Return the (X, Y) coordinate for the center point of the cell that contains the specified text.  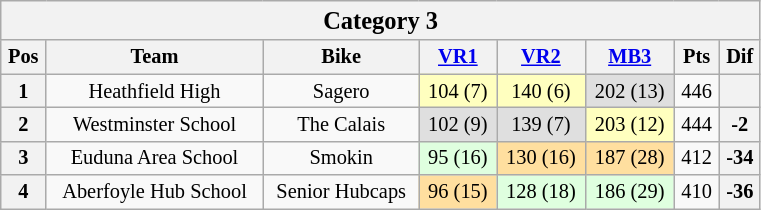
140 (6) (542, 91)
130 (16) (542, 158)
95 (16) (458, 158)
Bike (341, 57)
-2 (740, 124)
Dif (740, 57)
4 (24, 192)
Pos (24, 57)
-34 (740, 158)
Category 3 (381, 20)
Smokin (341, 158)
Westminster School (154, 124)
187 (28) (630, 158)
96 (15) (458, 192)
Team (154, 57)
Pts (696, 57)
104 (7) (458, 91)
Heathfield High (154, 91)
202 (13) (630, 91)
412 (696, 158)
MB3 (630, 57)
444 (696, 124)
186 (29) (630, 192)
Aberfoyle Hub School (154, 192)
203 (12) (630, 124)
The Calais (341, 124)
-36 (740, 192)
410 (696, 192)
Sagero (341, 91)
446 (696, 91)
Senior Hubcaps (341, 192)
VR2 (542, 57)
139 (7) (542, 124)
3 (24, 158)
Euduna Area School (154, 158)
2 (24, 124)
102 (9) (458, 124)
VR1 (458, 57)
128 (18) (542, 192)
1 (24, 91)
